Output the (X, Y) coordinate of the center of the cell containing the given text.  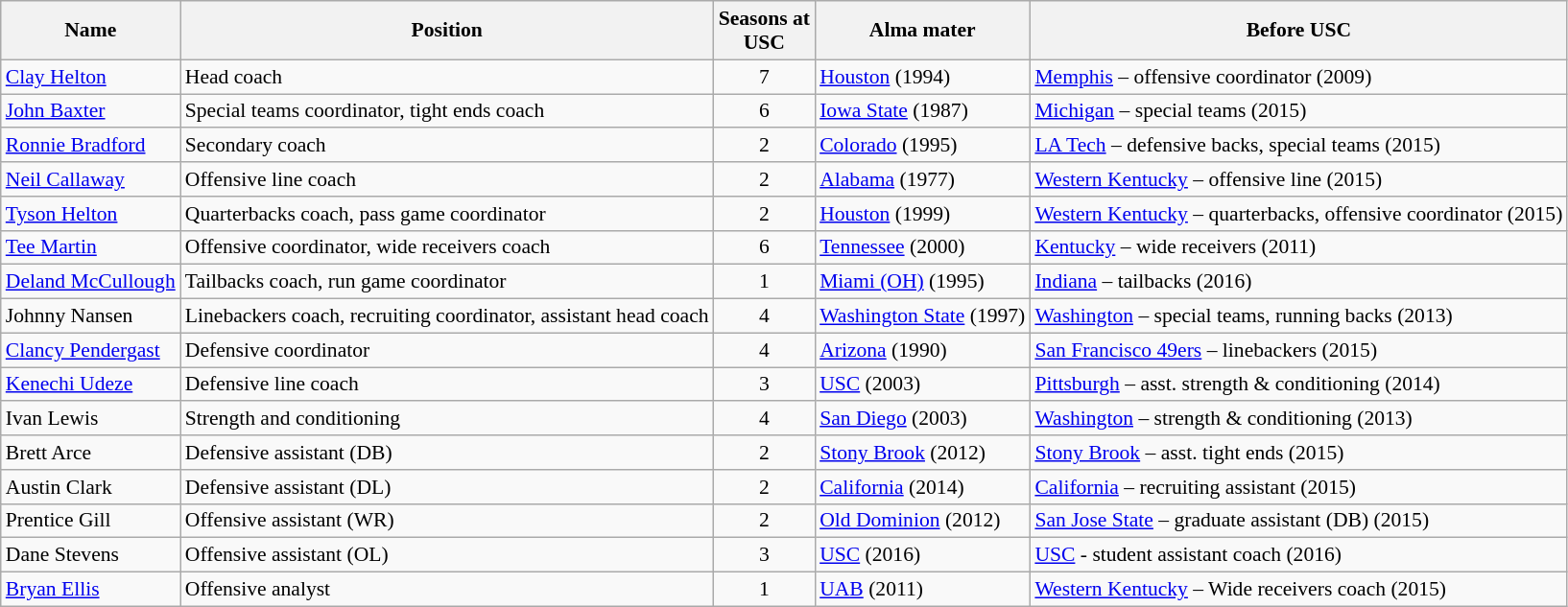
Offensive analyst (447, 590)
Dane Stevens (90, 555)
Clancy Pendergast (90, 350)
Houston (1999) (922, 214)
Defensive coordinator (447, 350)
UAB (2011) (922, 590)
Iowa State (1987) (922, 111)
Prentice Gill (90, 521)
California – recruiting assistant (2015) (1298, 487)
Seasons atUSC (764, 31)
Washington – special teams, running backs (2013) (1298, 316)
Name (90, 31)
San Diego (2003) (922, 419)
Tennessee (2000) (922, 247)
USC (2003) (922, 385)
Austin Clark (90, 487)
Miami (OH) (1995) (922, 282)
Before USC (1298, 31)
Stony Brook (2012) (922, 453)
Defensive assistant (DB) (447, 453)
Offensive line coach (447, 179)
Head coach (447, 77)
Position (447, 31)
Stony Brook – asst. tight ends (2015) (1298, 453)
Kentucky – wide receivers (2011) (1298, 247)
Johnny Nansen (90, 316)
San Jose State – graduate assistant (DB) (2015) (1298, 521)
USC (2016) (922, 555)
Offensive coordinator, wide receivers coach (447, 247)
Tyson Helton (90, 214)
Memphis – offensive coordinator (2009) (1298, 77)
Strength and conditioning (447, 419)
John Baxter (90, 111)
Western Kentucky – Wide receivers coach (2015) (1298, 590)
Linebackers coach, recruiting coordinator, assistant head coach (447, 316)
Old Dominion (2012) (922, 521)
Colorado (1995) (922, 146)
Defensive line coach (447, 385)
Indiana – tailbacks (2016) (1298, 282)
Clay Helton (90, 77)
Offensive assistant (OL) (447, 555)
Bryan Ellis (90, 590)
San Francisco 49ers – linebackers (2015) (1298, 350)
Deland McCullough (90, 282)
Ronnie Bradford (90, 146)
Kenechi Udeze (90, 385)
Western Kentucky – quarterbacks, offensive coordinator (2015) (1298, 214)
Quarterbacks coach, pass game coordinator (447, 214)
Defensive assistant (DL) (447, 487)
LA Tech – defensive backs, special teams (2015) (1298, 146)
Arizona (1990) (922, 350)
Michigan – special teams (2015) (1298, 111)
Alma mater (922, 31)
Washington – strength & conditioning (2013) (1298, 419)
Washington State (1997) (922, 316)
Alabama (1977) (922, 179)
Houston (1994) (922, 77)
Special teams coordinator, tight ends coach (447, 111)
California (2014) (922, 487)
Tailbacks coach, run game coordinator (447, 282)
Offensive assistant (WR) (447, 521)
Pittsburgh – asst. strength & conditioning (2014) (1298, 385)
USC - student assistant coach (2016) (1298, 555)
Neil Callaway (90, 179)
Western Kentucky – offensive line (2015) (1298, 179)
7 (764, 77)
Secondary coach (447, 146)
Ivan Lewis (90, 419)
Brett Arce (90, 453)
Tee Martin (90, 247)
